Capture the cell that displays the provided text and extract its [X, Y] central coordinate. 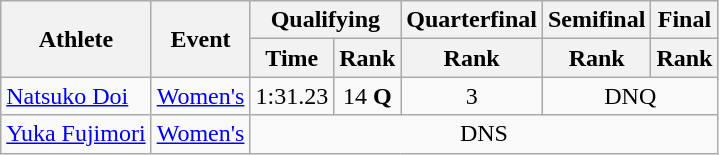
Event [200, 39]
Qualifying [326, 20]
Time [292, 58]
DNS [484, 134]
Quarterfinal [472, 20]
3 [472, 96]
Final [684, 20]
DNQ [630, 96]
Yuka Fujimori [76, 134]
Semifinal [596, 20]
1:31.23 [292, 96]
Natsuko Doi [76, 96]
Athlete [76, 39]
14 Q [368, 96]
